Pinpoint the cell where the given text exists, returning its [x, y] midpoint coordinate. 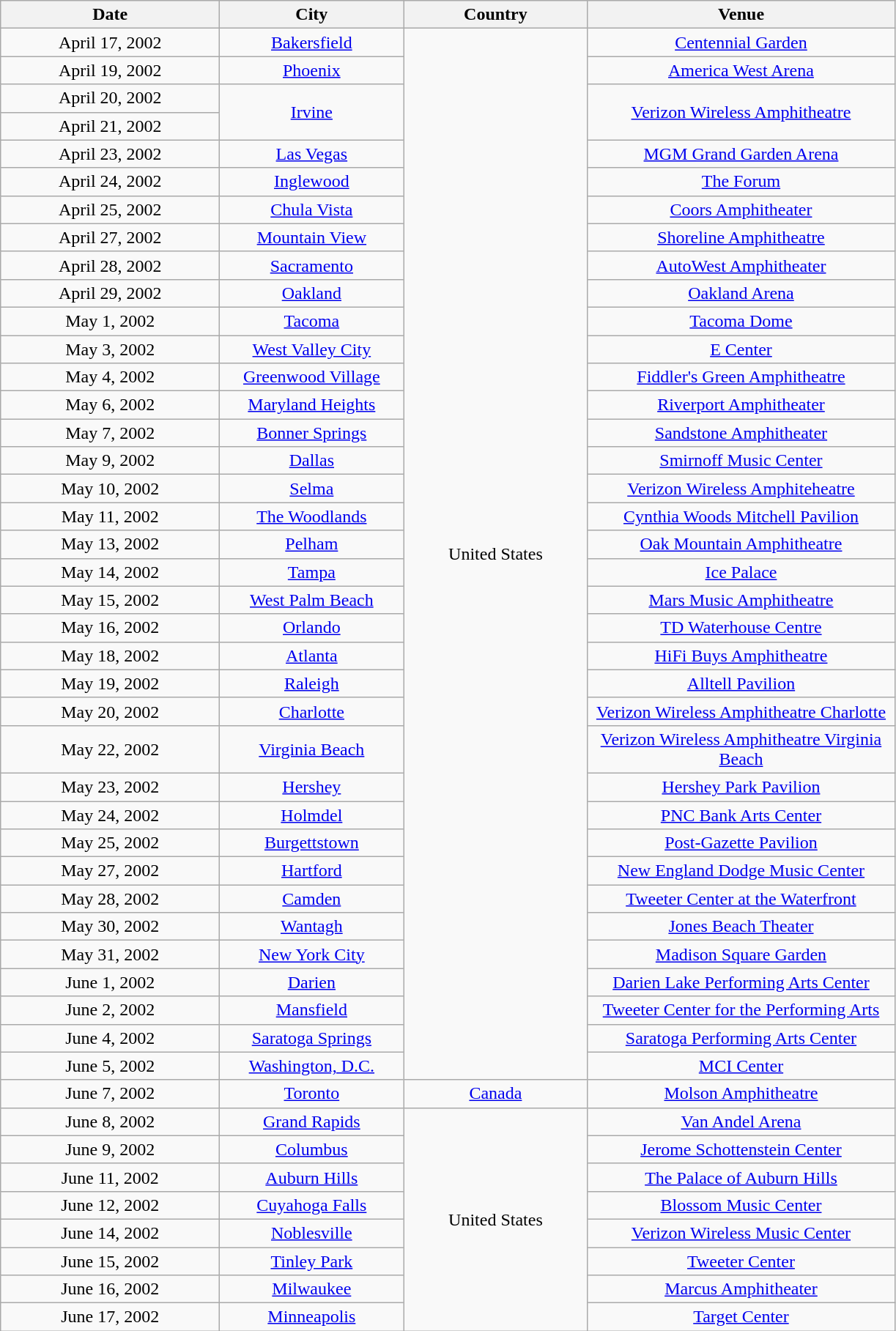
Shoreline Amphitheatre [741, 237]
Target Center [741, 1317]
Darien [312, 982]
June 14, 2002 [110, 1233]
May 3, 2002 [110, 349]
Alltell Pavilion [741, 683]
May 23, 2002 [110, 787]
Tinley Park [312, 1261]
Columbus [312, 1149]
E Center [741, 349]
Milwaukee [312, 1289]
April 23, 2002 [110, 154]
MGM Grand Garden Arena [741, 154]
Centennial Garden [741, 42]
Tacoma Dome [741, 321]
May 22, 2002 [110, 749]
Selma [312, 489]
May 10, 2002 [110, 489]
June 4, 2002 [110, 1038]
May 13, 2002 [110, 544]
The Forum [741, 182]
Charlotte [312, 711]
Smirnoff Music Center [741, 461]
Washington, D.C. [312, 1066]
HiFi Buys Amphitheatre [741, 656]
May 30, 2002 [110, 927]
May 11, 2002 [110, 516]
May 16, 2002 [110, 628]
May 27, 2002 [110, 871]
Maryland Heights [312, 405]
Marcus Amphitheater [741, 1289]
Tweeter Center [741, 1261]
May 1, 2002 [110, 321]
Inglewood [312, 182]
Verizon Wireless Amphitheatre Virginia Beach [741, 749]
Cuyahoga Falls [312, 1205]
May 14, 2002 [110, 572]
Verizon Wireless Amphitheatre [741, 112]
AutoWest Amphitheater [741, 265]
Greenwood Village [312, 377]
Coors Amphitheater [741, 210]
Van Andel Arena [741, 1121]
Country [495, 15]
Jerome Schottenstein Center [741, 1149]
June 15, 2002 [110, 1261]
May 31, 2002 [110, 954]
Madison Square Garden [741, 954]
Date [110, 15]
April 17, 2002 [110, 42]
Riverport Amphitheater [741, 405]
June 7, 2002 [110, 1094]
Grand Rapids [312, 1121]
Toronto [312, 1094]
Irvine [312, 112]
Hershey Park Pavilion [741, 787]
May 18, 2002 [110, 656]
Chula Vista [312, 210]
May 7, 2002 [110, 433]
May 28, 2002 [110, 899]
June 17, 2002 [110, 1317]
June 8, 2002 [110, 1121]
Sandstone Amphitheater [741, 433]
West Palm Beach [312, 600]
West Valley City [312, 349]
Pelham [312, 544]
Bonner Springs [312, 433]
Oakland Arena [741, 293]
Noblesville [312, 1233]
April 20, 2002 [110, 98]
Tweeter Center at the Waterfront [741, 899]
Mars Music Amphitheatre [741, 600]
The Woodlands [312, 516]
May 6, 2002 [110, 405]
Fiddler's Green Amphitheatre [741, 377]
Atlanta [312, 656]
Canada [495, 1094]
Darien Lake Performing Arts Center [741, 982]
Verizon Wireless Amphiteheatre [741, 489]
Molson Amphitheatre [741, 1094]
June 5, 2002 [110, 1066]
Ice Palace [741, 572]
May 15, 2002 [110, 600]
Cynthia Woods Mitchell Pavilion [741, 516]
April 21, 2002 [110, 126]
Las Vegas [312, 154]
May 4, 2002 [110, 377]
Venue [741, 15]
Phoenix [312, 70]
Hartford [312, 871]
April 28, 2002 [110, 265]
Saratoga Performing Arts Center [741, 1038]
America West Arena [741, 70]
Camden [312, 899]
June 1, 2002 [110, 982]
May 20, 2002 [110, 711]
Oakland [312, 293]
April 19, 2002 [110, 70]
Dallas [312, 461]
Jones Beach Theater [741, 927]
New England Dodge Music Center [741, 871]
PNC Bank Arts Center [741, 815]
April 24, 2002 [110, 182]
Sacramento [312, 265]
Oak Mountain Amphitheatre [741, 544]
Virginia Beach [312, 749]
Verizon Wireless Amphitheatre Charlotte [741, 711]
June 16, 2002 [110, 1289]
Holmdel [312, 815]
Tacoma [312, 321]
June 2, 2002 [110, 1010]
Mountain View [312, 237]
Minneapolis [312, 1317]
Tweeter Center for the Performing Arts [741, 1010]
Hershey [312, 787]
April 25, 2002 [110, 210]
June 11, 2002 [110, 1177]
June 9, 2002 [110, 1149]
May 25, 2002 [110, 843]
May 19, 2002 [110, 683]
Post-Gazette Pavilion [741, 843]
New York City [312, 954]
City [312, 15]
Mansfield [312, 1010]
Blossom Music Center [741, 1205]
April 27, 2002 [110, 237]
Saratoga Springs [312, 1038]
Bakersfield [312, 42]
The Palace of Auburn Hills [741, 1177]
MCI Center [741, 1066]
Orlando [312, 628]
Auburn Hills [312, 1177]
May 9, 2002 [110, 461]
Tampa [312, 572]
May 24, 2002 [110, 815]
June 12, 2002 [110, 1205]
Burgettstown [312, 843]
Wantagh [312, 927]
April 29, 2002 [110, 293]
TD Waterhouse Centre [741, 628]
Raleigh [312, 683]
Verizon Wireless Music Center [741, 1233]
